Locate the cell with the specified text and output its [x, y] center coordinate. 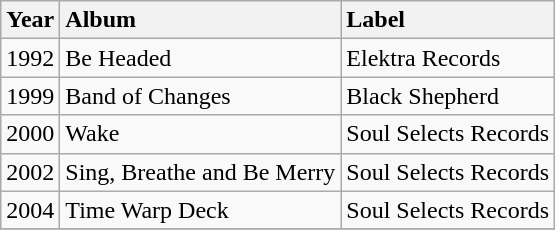
Black Shepherd [448, 96]
Wake [200, 134]
Album [200, 20]
Elektra Records [448, 58]
Be Headed [200, 58]
Year [30, 20]
Band of Changes [200, 96]
Label [448, 20]
Sing, Breathe and Be Merry [200, 172]
1999 [30, 96]
1992 [30, 58]
2004 [30, 210]
2000 [30, 134]
2002 [30, 172]
Time Warp Deck [200, 210]
